Search for the cell housing the specified text and yield its (X, Y) center coordinate. 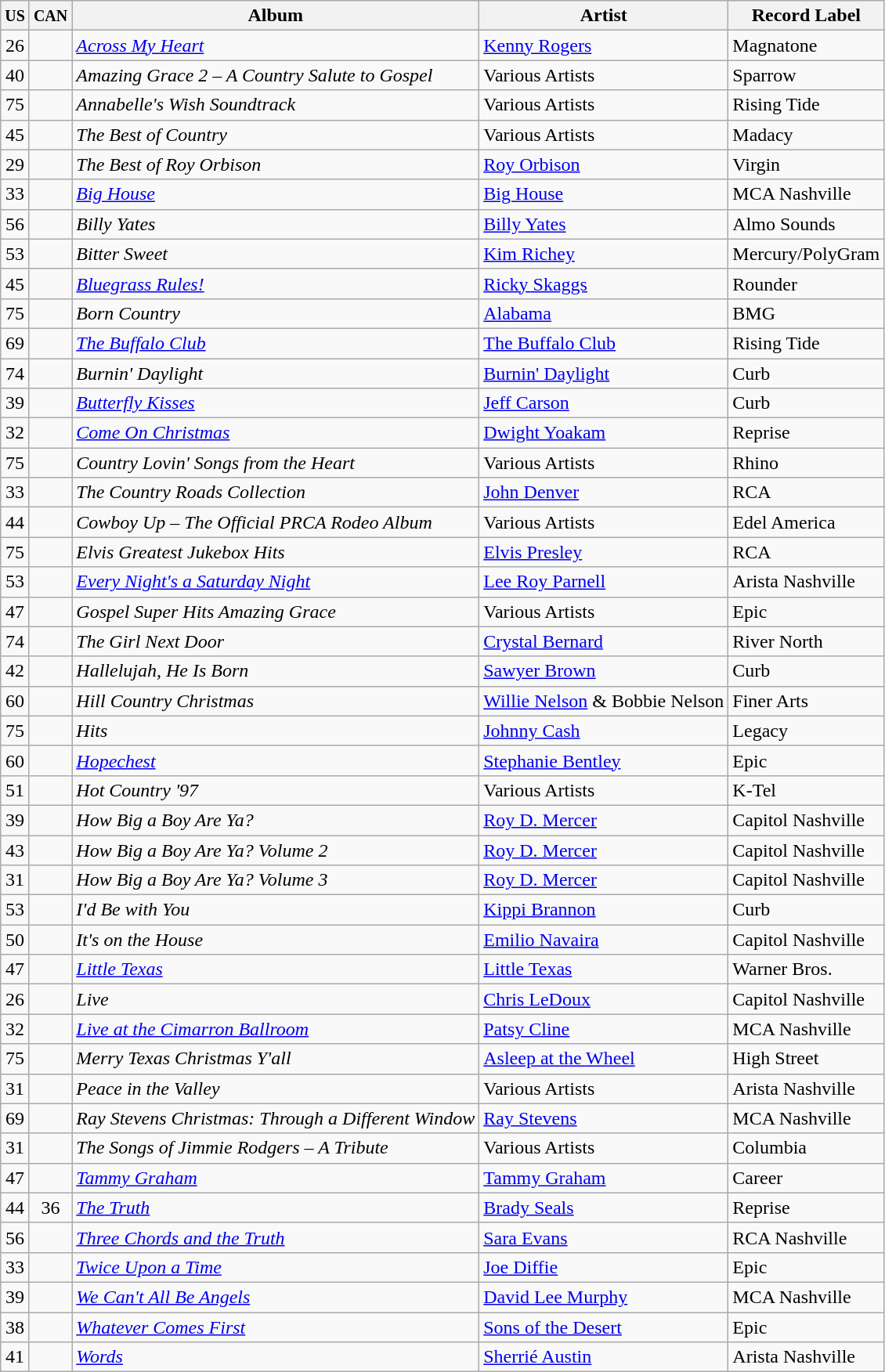
Amazing Grace 2 – A Country Salute to Gospel (276, 75)
BMG (807, 313)
Bitter Sweet (276, 254)
42 (16, 671)
50 (16, 940)
Kippi Brannon (604, 910)
High Street (807, 1059)
Columbia (807, 1148)
Born Country (276, 313)
Alabama (604, 313)
Album (276, 16)
Brady Seals (604, 1208)
CAN (50, 16)
Madacy (807, 135)
How Big a Boy Are Ya? Volume 2 (276, 850)
K-Tel (807, 790)
36 (50, 1208)
Artist (604, 16)
Peace in the Valley (276, 1089)
River North (807, 641)
38 (16, 1327)
We Can't All Be Angels (276, 1297)
Johnny Cash (604, 731)
Warner Bros. (807, 969)
Rhino (807, 463)
Crystal Bernard (604, 641)
Jeff Carson (604, 403)
Hallelujah, He Is Born (276, 671)
Every Night's a Saturday Night (276, 582)
Sawyer Brown (604, 671)
Mercury/PolyGram (807, 254)
29 (16, 164)
Elvis Greatest Jukebox Hits (276, 552)
Butterfly Kisses (276, 403)
It's on the House (276, 940)
Live (276, 999)
Patsy Cline (604, 1029)
Lee Roy Parnell (604, 582)
Kim Richey (604, 254)
Hill Country Christmas (276, 701)
Finer Arts (807, 701)
Bluegrass Rules! (276, 283)
Hopechest (276, 760)
Hits (276, 731)
Live at the Cimarron Ballroom (276, 1029)
Almo Sounds (807, 224)
Ray Stevens Christmas: Through a Different Window (276, 1118)
RCA Nashville (807, 1237)
US (16, 16)
Sparrow (807, 75)
The Songs of Jimmie Rodgers – A Tribute (276, 1148)
Kenny Rogers (604, 45)
How Big a Boy Are Ya? Volume 3 (276, 880)
The Best of Roy Orbison (276, 164)
Words (276, 1357)
Joe Diffie (604, 1267)
Virgin (807, 164)
Three Chords and the Truth (276, 1237)
Roy Orbison (604, 164)
41 (16, 1357)
Whatever Comes First (276, 1327)
I'd Be with You (276, 910)
40 (16, 75)
The Best of Country (276, 135)
Sherrié Austin (604, 1357)
Gospel Super Hits Amazing Grace (276, 612)
Record Label (807, 16)
Asleep at the Wheel (604, 1059)
Career (807, 1178)
Sara Evans (604, 1237)
Cowboy Up – The Official PRCA Rodeo Album (276, 522)
Stephanie Bentley (604, 760)
How Big a Boy Are Ya? (276, 820)
Rounder (807, 283)
Willie Nelson & Bobbie Nelson (604, 701)
The Girl Next Door (276, 641)
Emilio Navaira (604, 940)
Legacy (807, 731)
51 (16, 790)
Come On Christmas (276, 433)
Magnatone (807, 45)
Dwight Yoakam (604, 433)
The Truth (276, 1208)
Ricky Skaggs (604, 283)
Twice Upon a Time (276, 1267)
43 (16, 850)
Ray Stevens (604, 1118)
Elvis Presley (604, 552)
Country Lovin' Songs from the Heart (276, 463)
Edel America (807, 522)
John Denver (604, 493)
Annabelle's Wish Soundtrack (276, 105)
David Lee Murphy (604, 1297)
Chris LeDoux (604, 999)
Hot Country '97 (276, 790)
Across My Heart (276, 45)
Merry Texas Christmas Y'all (276, 1059)
The Country Roads Collection (276, 493)
Sons of the Desert (604, 1327)
